Identify which cell holds the provided text, then report its [X, Y] central coordinate. 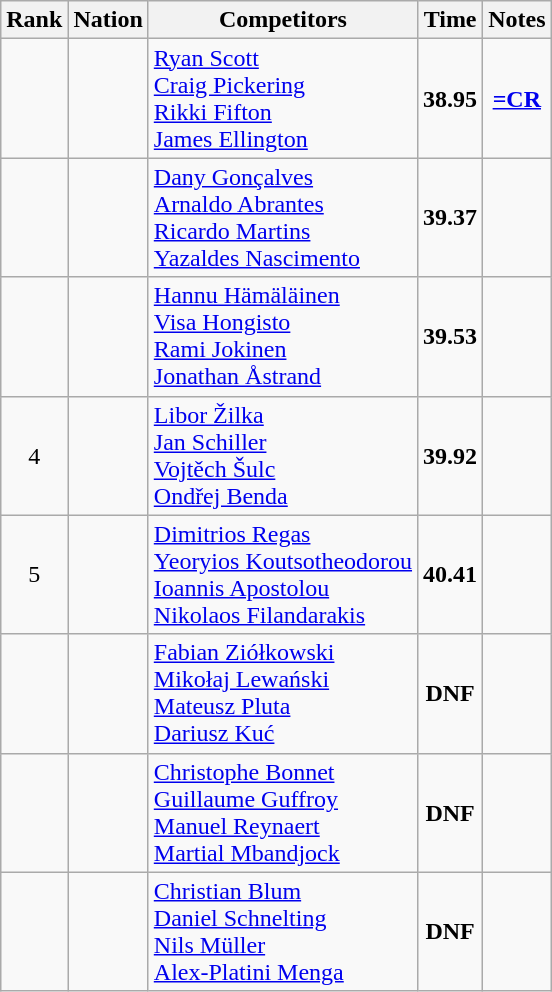
Time [450, 20]
38.95 [450, 98]
Libor ŽilkaJan SchillerVojtěch ŠulcOndřej Benda [282, 456]
Notes [517, 20]
Fabian ZiółkowskiMikołaj LewańskiMateusz PlutaDariusz Kuć [282, 694]
Competitors [282, 20]
Rank [34, 20]
39.53 [450, 336]
39.37 [450, 218]
=CR [517, 98]
Ryan ScottCraig PickeringRikki FiftonJames Ellington [282, 98]
Christian BlumDaniel SchneltingNils MüllerAlex-Platini Menga [282, 932]
Dimitrios RegasYeoryios KoutsotheodorouIoannis ApostolouNikolaos Filandarakis [282, 574]
5 [34, 574]
39.92 [450, 456]
40.41 [450, 574]
4 [34, 456]
Nation [108, 20]
Christophe BonnetGuillaume GuffroyManuel ReynaertMartial Mbandjock [282, 812]
Hannu HämäläinenVisa HongistoRami JokinenJonathan Åstrand [282, 336]
Dany GonçalvesArnaldo AbrantesRicardo MartinsYazaldes Nascimento [282, 218]
